Capture the cell that displays the provided text and extract its [x, y] central coordinate. 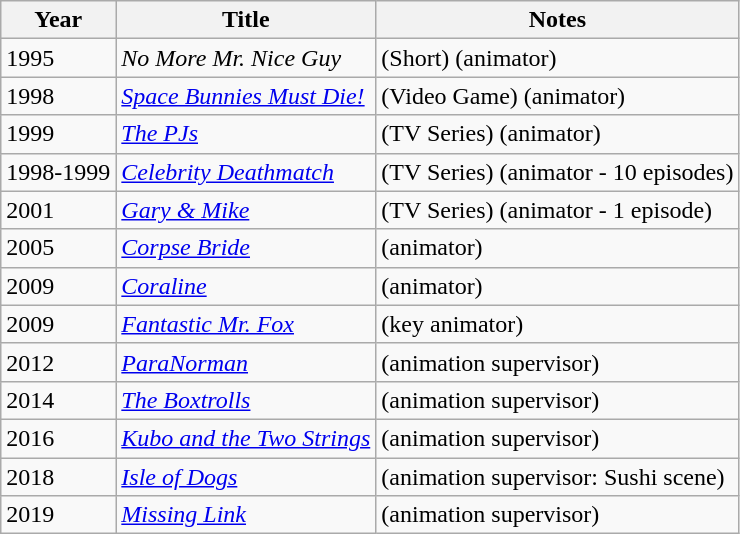
2014 [58, 400]
The PJs [246, 134]
2001 [58, 210]
Celebrity Deathmatch [246, 172]
Kubo and the Two Strings [246, 438]
2005 [58, 248]
1999 [58, 134]
(TV Series) (animator - 1 episode) [558, 210]
(TV Series) (animator) [558, 134]
No More Mr. Nice Guy [246, 58]
ParaNorman [246, 362]
(Short) (animator) [558, 58]
(animation supervisor: Sushi scene) [558, 477]
2012 [58, 362]
Fantastic Mr. Fox [246, 324]
1998 [58, 96]
Title [246, 20]
(TV Series) (animator - 10 episodes) [558, 172]
Space Bunnies Must Die! [246, 96]
Corpse Bride [246, 248]
(key animator) [558, 324]
Notes [558, 20]
1998-1999 [58, 172]
The Boxtrolls [246, 400]
Gary & Mike [246, 210]
1995 [58, 58]
2019 [58, 515]
Isle of Dogs [246, 477]
Year [58, 20]
Coraline [246, 286]
Missing Link [246, 515]
2016 [58, 438]
(Video Game) (animator) [558, 96]
2018 [58, 477]
